Identify which cell holds the provided text, then report its [X, Y] central coordinate. 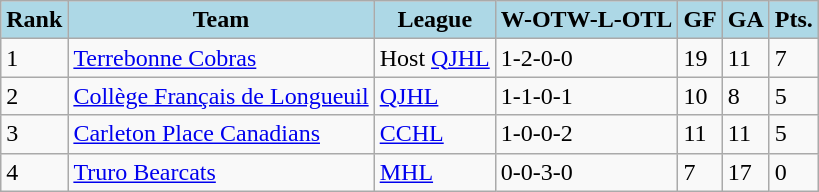
Rank [34, 20]
1-1-0-1 [586, 96]
GA [746, 20]
Carleton Place Canadians [221, 134]
1-0-0-2 [586, 134]
3 [34, 134]
2 [34, 96]
19 [700, 58]
QJHL [434, 96]
1-2-0-0 [586, 58]
W-OTW-L-OTL [586, 20]
League [434, 20]
8 [746, 96]
CCHL [434, 134]
Truro Bearcats [221, 172]
Collège Français de Longueuil [221, 96]
0 [794, 172]
Team [221, 20]
MHL [434, 172]
Host QJHL [434, 58]
4 [34, 172]
1 [34, 58]
Pts. [794, 20]
Terrebonne Cobras [221, 58]
17 [746, 172]
10 [700, 96]
0-0-3-0 [586, 172]
GF [700, 20]
